Scan for the cell matching the given text and deliver its (X, Y) coordinate at center. 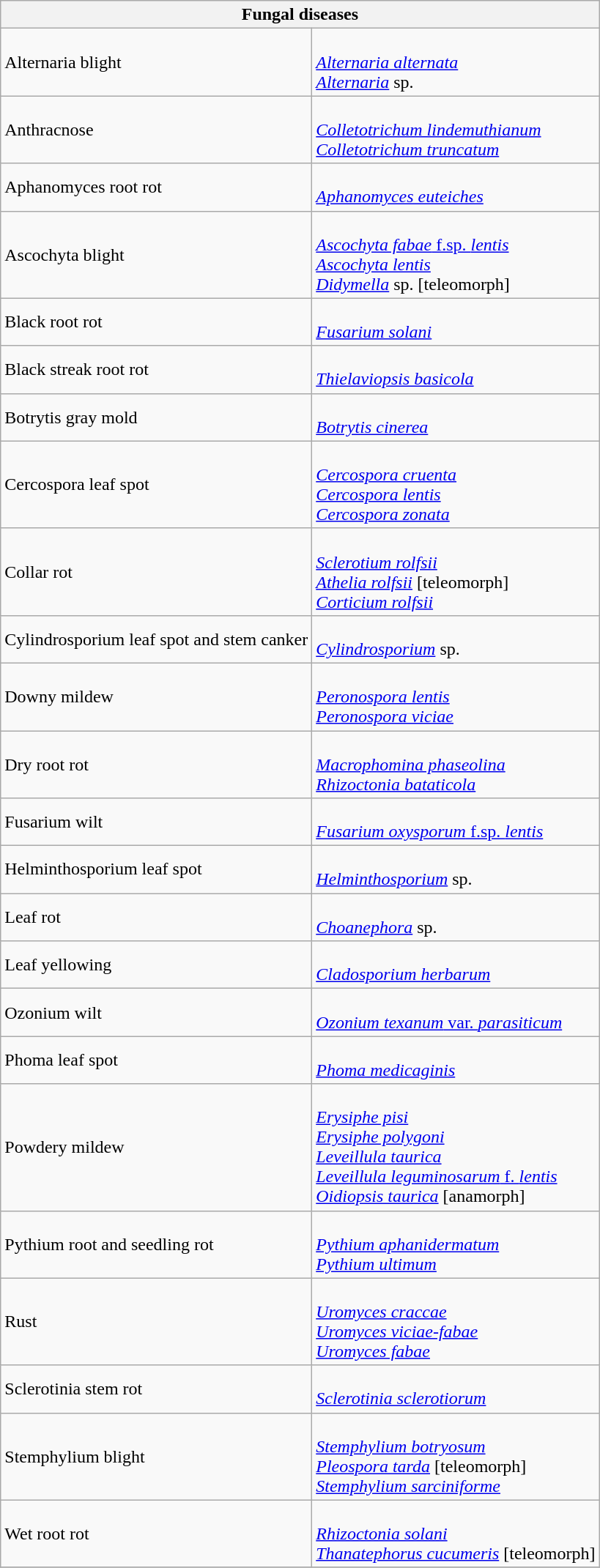
Cercospora cruenta Cercospora lentis Cercospora zonata (456, 485)
Alternaria alternata Alternaria sp. (456, 62)
Fusarium wilt (157, 822)
Macrophomina phaseolina Rhizoctonia bataticola (456, 765)
Dry root rot (157, 765)
Fusarium oxysporum f.sp. lentis (456, 822)
Phoma leaf spot (157, 1060)
Powdery mildew (157, 1147)
Uromyces craccae Uromyces viciae-fabae Uromyces fabae (456, 1321)
Helminthosporium sp. (456, 870)
Leaf yellowing (157, 965)
Rhizoctonia solani Thanatephorus cucumeris [teleomorph] (456, 1534)
Cercospora leaf spot (157, 485)
Collar rot (157, 571)
Erysiphe pisi Erysiphe polygoni Leveillula taurica Leveillula leguminosarum f. lentis Oidiopsis taurica [anamorph] (456, 1147)
Alternaria blight (157, 62)
Ozonium texanum var. parasiticum (456, 1012)
Cylindrosporium leaf spot and stem canker (157, 639)
Pythium aphanidermatum Pythium ultimum (456, 1244)
Stemphylium blight (157, 1456)
Black root rot (157, 322)
Peronospora lentis Peronospora viciae (456, 696)
Phoma medicaginis (456, 1060)
Thielaviopsis basicola (456, 369)
Cylindrosporium sp. (456, 639)
Cladosporium herbarum (456, 965)
Pythium root and seedling rot (157, 1244)
Sclerotinia sclerotiorum (456, 1389)
Anthracnose (157, 130)
Stemphylium botryosum Pleospora tarda [teleomorph] Stemphylium sarciniforme (456, 1456)
Ascochyta blight (157, 255)
Botrytis gray mold (157, 417)
Sclerotinia stem rot (157, 1389)
Ascochyta fabae f.sp. lentis Ascochyta lentis Didymella sp. [teleomorph] (456, 255)
Ozonium wilt (157, 1012)
Sclerotium rolfsii Athelia rolfsii [teleomorph] Corticium rolfsii (456, 571)
Helminthosporium leaf spot (157, 870)
Aphanomyces root rot (157, 187)
Aphanomyces euteiches (456, 187)
Wet root rot (157, 1534)
Botrytis cinerea (456, 417)
Colletotrichum lindemuthianum Colletotrichum truncatum (456, 130)
Downy mildew (157, 696)
Rust (157, 1321)
Black streak root rot (157, 369)
Choanephora sp. (456, 917)
Fungal diseases (300, 15)
Fusarium solani (456, 322)
Leaf rot (157, 917)
